Return (X, Y) of the center of cell containing provided text 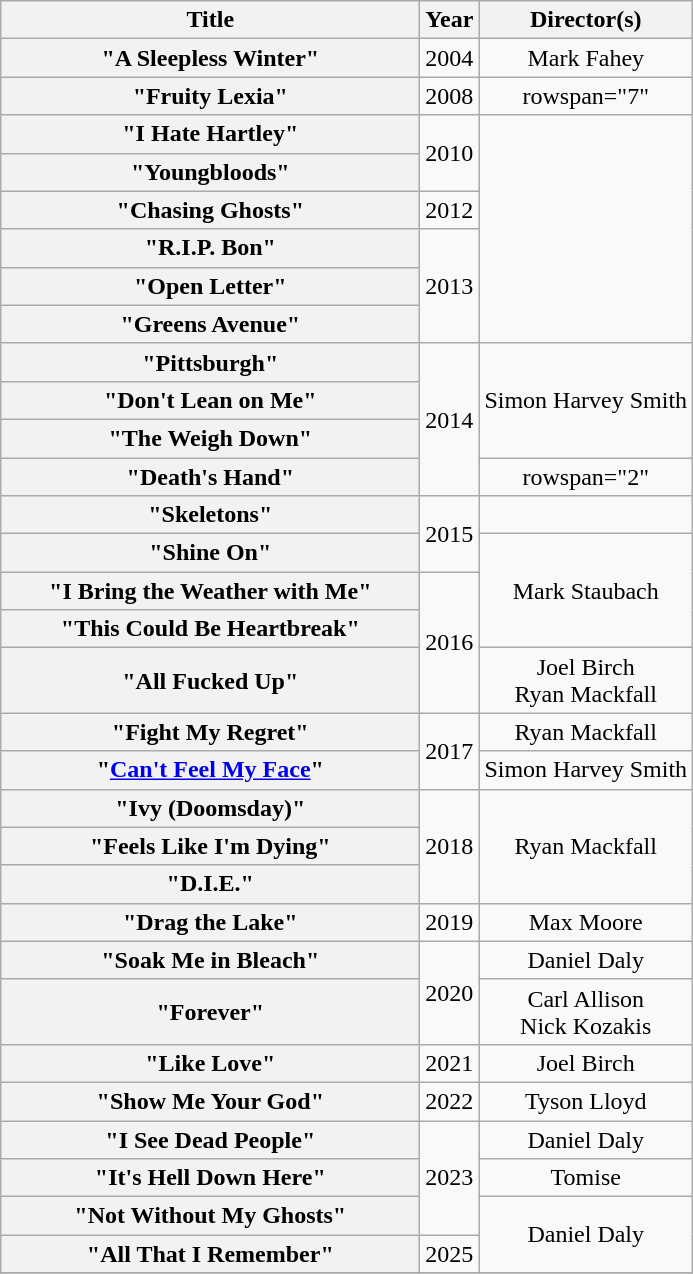
"I Hate Hartley" (210, 134)
Director(s) (586, 20)
"Like Love" (210, 1063)
2015 (450, 534)
"A Sleepless Winter" (210, 58)
"All Fucked Up" (210, 680)
2018 (450, 846)
2014 (450, 419)
"I See Dead People" (210, 1139)
"The Weigh Down" (210, 438)
Joel Birch (586, 1063)
2022 (450, 1101)
2017 (450, 751)
"Feels Like I'm Dying" (210, 846)
Mark Fahey (586, 58)
"Fight My Regret" (210, 732)
Tyson Lloyd (586, 1101)
2004 (450, 58)
"Forever" (210, 1012)
Year (450, 20)
"It's Hell Down Here" (210, 1178)
"Drag the Lake" (210, 922)
2010 (450, 153)
Max Moore (586, 922)
2020 (450, 992)
rowspan="7" (586, 96)
2013 (450, 286)
2019 (450, 922)
"All That I Remember" (210, 1254)
Mark Staubach (586, 591)
"Greens Avenue" (210, 324)
"Pittsburgh" (210, 362)
2012 (450, 210)
"This Could Be Heartbreak" (210, 629)
2016 (450, 642)
"Skeletons" (210, 515)
"Youngbloods" (210, 172)
"R.I.P. Bon" (210, 248)
"Can't Feel My Face" (210, 770)
"Not Without My Ghosts" (210, 1216)
rowspan="2" (586, 477)
2008 (450, 96)
2023 (450, 1177)
"Show Me Your God" (210, 1101)
Tomise (586, 1178)
"Death's Hand" (210, 477)
"Shine On" (210, 553)
2025 (450, 1254)
Joel BirchRyan Mackfall (586, 680)
"Ivy (Doomsday)" (210, 808)
"I Bring the Weather with Me" (210, 591)
"Soak Me in Bleach" (210, 960)
"Fruity Lexia" (210, 96)
Title (210, 20)
"Don't Lean on Me" (210, 400)
"Open Letter" (210, 286)
2021 (450, 1063)
"D.I.E." (210, 884)
Carl AllisonNick Kozakis (586, 1012)
"Chasing Ghosts" (210, 210)
